Locate the cell with the specified text and output its (X, Y) center coordinate. 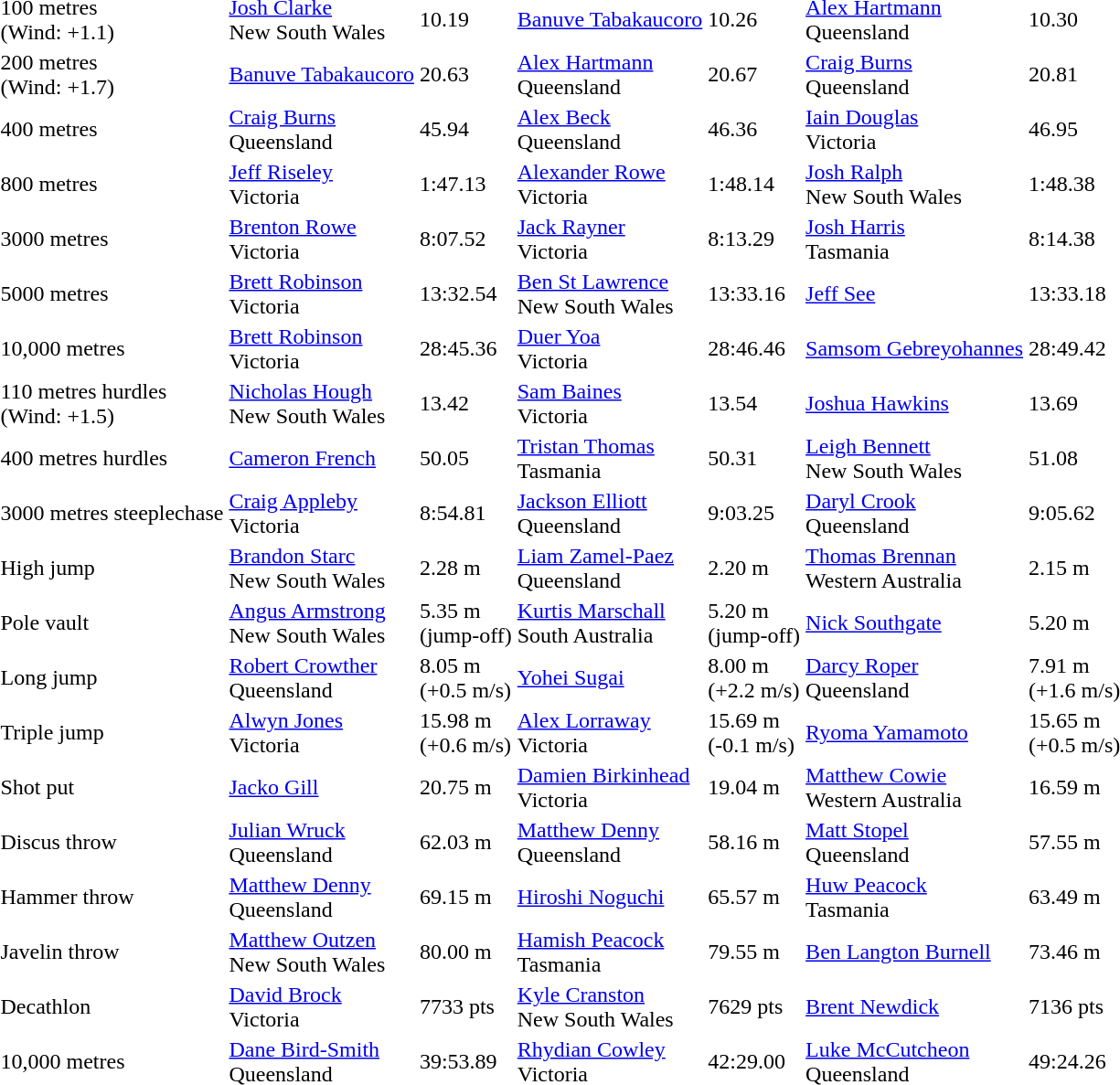
Kurtis MarschallSouth Australia (609, 623)
58.16 m (754, 843)
45.94 (465, 130)
28:45.36 (465, 349)
Jeff RiseleyVictoria (322, 185)
Samsom Gebreyohannes (914, 349)
1:48.14 (754, 185)
Ryoma Yamamoto (914, 733)
Nick Southgate (914, 623)
Matthew OutzenNew South Wales (322, 952)
13:33.16 (754, 294)
19.04 m (754, 788)
50.31 (754, 459)
Thomas BrennanWestern Australia (914, 569)
20.75 m (465, 788)
20.63 (465, 75)
8:07.52 (465, 239)
2.20 m (754, 569)
Jackson ElliottQueensland (609, 514)
Hamish PeacockTasmania (609, 952)
13.42 (465, 404)
Ben Langton Burnell (914, 952)
Jacko Gill (322, 788)
Banuve Tabakaucoro (322, 75)
Huw PeacockTasmania (914, 898)
Joshua Hawkins (914, 404)
15.98 m (+0.6 m/s) (465, 733)
65.57 m (754, 898)
Matt StopelQueensland (914, 843)
46.36 (754, 130)
Brandon StarcNew South Wales (322, 569)
Angus ArmstrongNew South Wales (322, 623)
Liam Zamel-PaezQueensland (609, 569)
28:46.46 (754, 349)
Ben St LawrenceNew South Wales (609, 294)
Alex LorrawayVictoria (609, 733)
Craig ApplebyVictoria (322, 514)
Julian WruckQueensland (322, 843)
15.69 m (-0.1 m/s) (754, 733)
Tristan ThomasTasmania (609, 459)
7733 pts (465, 1007)
Jeff See (914, 294)
Jack RaynerVictoria (609, 239)
Alex BeckQueensland (609, 130)
69.15 m (465, 898)
Cameron French (322, 459)
Sam BainesVictoria (609, 404)
Nicholas HoughNew South Wales (322, 404)
Alwyn JonesVictoria (322, 733)
7629 pts (754, 1007)
50.05 (465, 459)
Hiroshi Noguchi (609, 898)
Leigh BennettNew South Wales (914, 459)
David BrockVictoria (322, 1007)
5.20 m(jump-off) (754, 623)
Daryl CrookQueensland (914, 514)
Yohei Sugai (609, 678)
8:54.81 (465, 514)
9:03.25 (754, 514)
Duer YoaVictoria (609, 349)
80.00 m (465, 952)
13.54 (754, 404)
Brent Newdick (914, 1007)
Robert CrowtherQueensland (322, 678)
Alex HartmannQueensland (609, 75)
2.28 m (465, 569)
Matthew CowieWestern Australia (914, 788)
Kyle CranstonNew South Wales (609, 1007)
Alexander RoweVictoria (609, 185)
Brenton RoweVictoria (322, 239)
Darcy RoperQueensland (914, 678)
Josh RalphNew South Wales (914, 185)
20.67 (754, 75)
62.03 m (465, 843)
Josh HarrisTasmania (914, 239)
8.05 m (+0.5 m/s) (465, 678)
5.35 m(jump-off) (465, 623)
8.00 m (+2.2 m/s) (754, 678)
13:32.54 (465, 294)
Damien BirkinheadVictoria (609, 788)
79.55 m (754, 952)
8:13.29 (754, 239)
1:47.13 (465, 185)
Iain DouglasVictoria (914, 130)
